Return [x, y] of the center of cell containing provided text 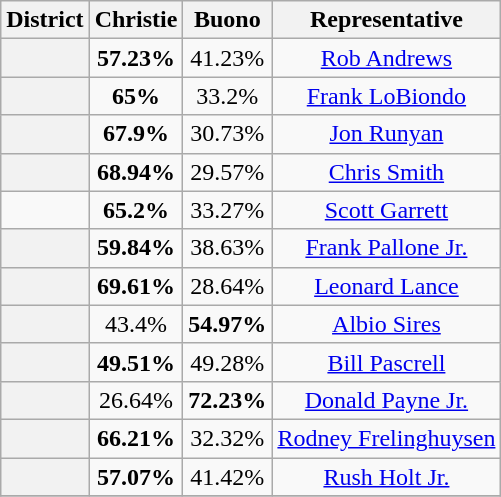
38.63% [228, 248]
Jon Runyan [386, 134]
68.94% [136, 172]
32.32% [228, 438]
Rodney Frelinghuysen [386, 438]
41.23% [228, 58]
26.64% [136, 400]
66.21% [136, 438]
Christie [136, 20]
29.57% [228, 172]
Rob Andrews [386, 58]
30.73% [228, 134]
District [45, 20]
Buono [228, 20]
Frank Pallone Jr. [386, 248]
33.2% [228, 96]
43.4% [136, 324]
Chris Smith [386, 172]
69.61% [136, 286]
Donald Payne Jr. [386, 400]
Albio Sires [386, 324]
Rush Holt Jr. [386, 477]
Leonard Lance [386, 286]
33.27% [228, 210]
Representative [386, 20]
57.07% [136, 477]
59.84% [136, 248]
72.23% [228, 400]
65.2% [136, 210]
57.23% [136, 58]
49.51% [136, 362]
Scott Garrett [386, 210]
54.97% [228, 324]
28.64% [228, 286]
Bill Pascrell [386, 362]
67.9% [136, 134]
Frank LoBiondo [386, 96]
41.42% [228, 477]
65% [136, 96]
49.28% [228, 362]
